From the cell containing the given text, extract its center point as (x, y) coordinate. 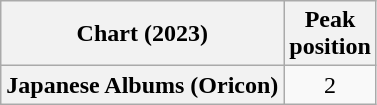
2 (330, 85)
Japanese Albums (Oricon) (142, 85)
Peakposition (330, 34)
Chart (2023) (142, 34)
